Detect which cell encompasses the target text, then output its [x, y] center coordinate. 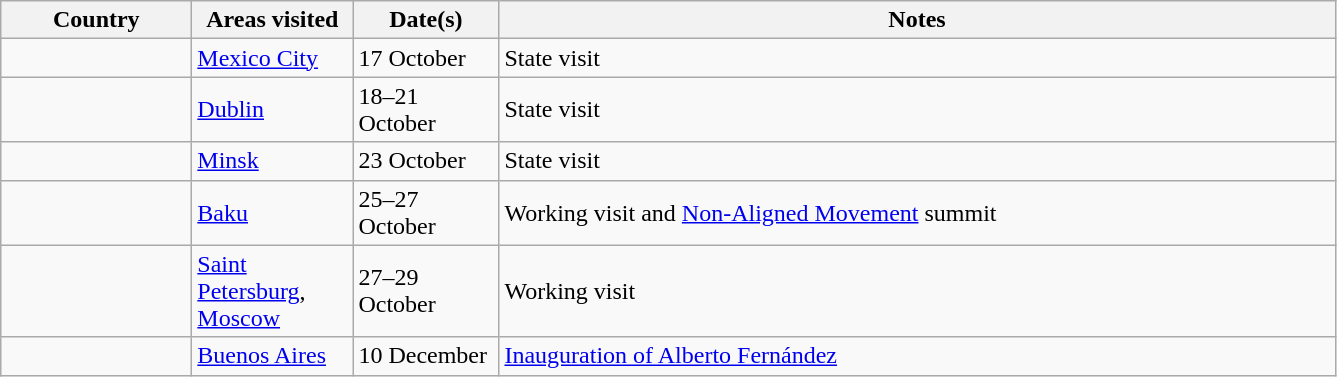
Country [96, 20]
Areas visited [272, 20]
25–27 October [426, 212]
Dublin [272, 110]
Minsk [272, 161]
Inauguration of Alberto Fernández [917, 356]
Saint Petersburg, Moscow [272, 291]
17 October [426, 58]
23 October [426, 161]
Date(s) [426, 20]
Mexico City [272, 58]
27–29 October [426, 291]
18–21 October [426, 110]
Baku [272, 212]
10 December [426, 356]
Working visit and Non-Aligned Movement summit [917, 212]
Notes [917, 20]
Buenos Aires [272, 356]
Working visit [917, 291]
